Locate the cell with the specified text and output its [x, y] center coordinate. 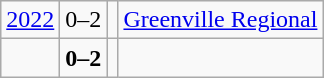
2022 [30, 20]
Greenville Regional [220, 20]
